Scan for the cell matching the given text and deliver its [X, Y] coordinate at center. 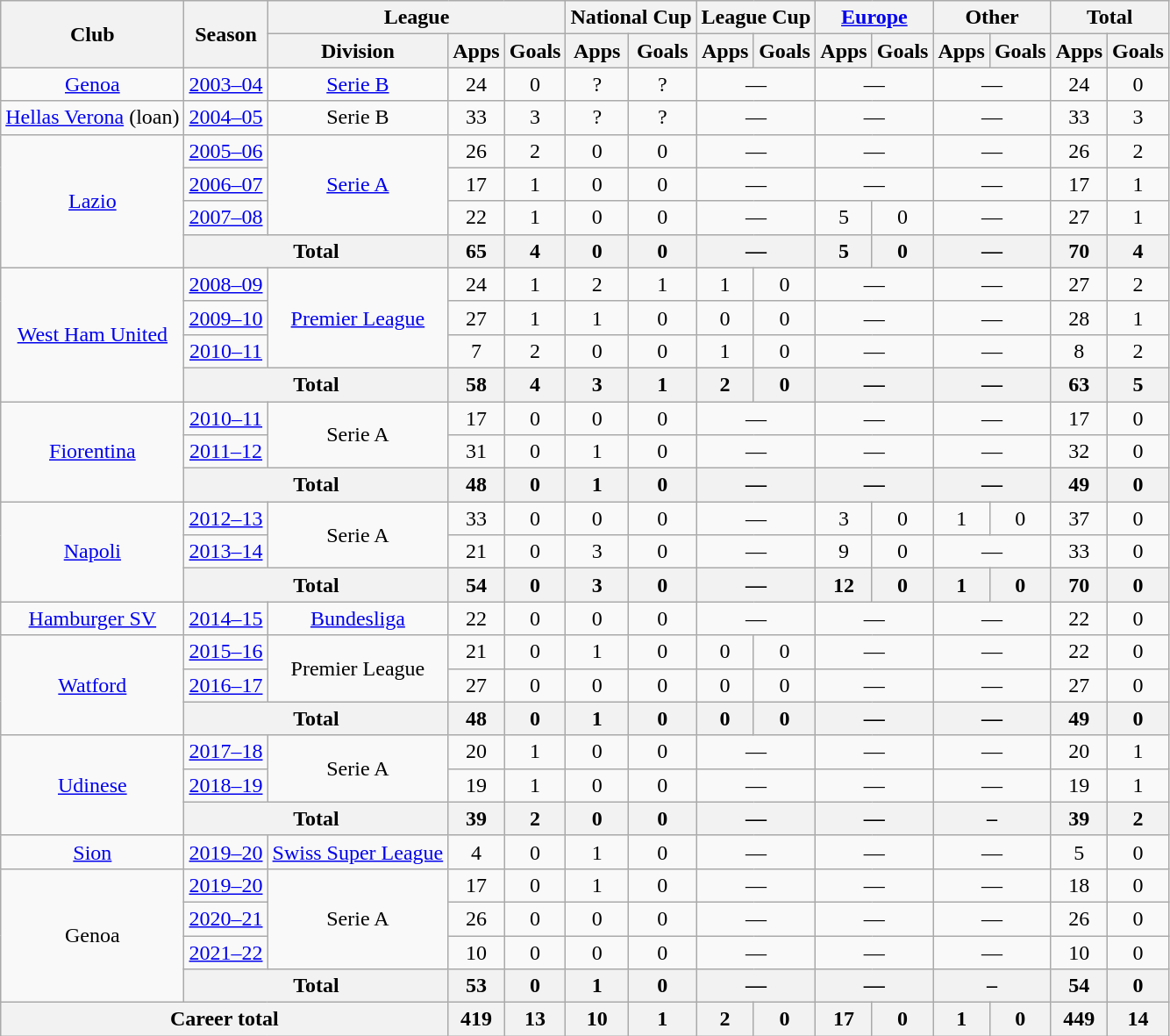
2009–10 [226, 318]
League [417, 18]
31 [476, 452]
Lazio [93, 201]
Club [93, 34]
Hamburger SV [93, 618]
8 [1079, 351]
63 [1079, 384]
53 [476, 986]
12 [844, 585]
Udinese [93, 785]
West Ham United [93, 334]
65 [476, 251]
Napoli [93, 552]
Other [992, 18]
Bundesliga [358, 618]
2003–04 [226, 84]
Sion [93, 852]
2016–17 [226, 685]
Hellas Verona (loan) [93, 118]
Watford [93, 685]
58 [476, 384]
2017–18 [226, 752]
2013–14 [226, 552]
7 [476, 351]
Europe [874, 18]
2008–09 [226, 284]
419 [476, 1019]
2011–12 [226, 452]
2014–15 [226, 618]
Division [358, 51]
37 [1079, 518]
National Cup [631, 18]
League Cup [756, 18]
2015–16 [226, 652]
2005–06 [226, 151]
Season [226, 34]
9 [844, 552]
449 [1079, 1019]
2004–05 [226, 118]
Swiss Super League [358, 852]
2021–22 [226, 952]
Fiorentina [93, 452]
Career total [225, 1019]
2018–19 [226, 785]
28 [1079, 318]
14 [1138, 1019]
2006–07 [226, 184]
2007–08 [226, 218]
2012–13 [226, 518]
2020–21 [226, 918]
18 [1079, 885]
13 [535, 1019]
32 [1079, 452]
